Provide the (X, Y) coordinate of the cell's center where the given text is located.  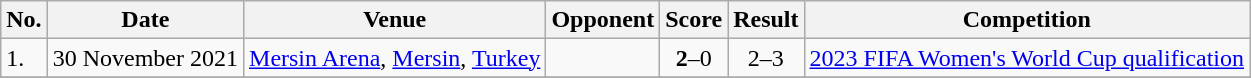
No. (24, 20)
Score (694, 20)
30 November 2021 (145, 58)
1. (24, 58)
Venue (395, 20)
2–3 (766, 58)
Date (145, 20)
Mersin Arena, Mersin, Turkey (395, 58)
2023 FIFA Women's World Cup qualification (1027, 58)
2–0 (694, 58)
Opponent (603, 20)
Competition (1027, 20)
Result (766, 20)
